Search for the cell housing the specified text and yield its (x, y) center coordinate. 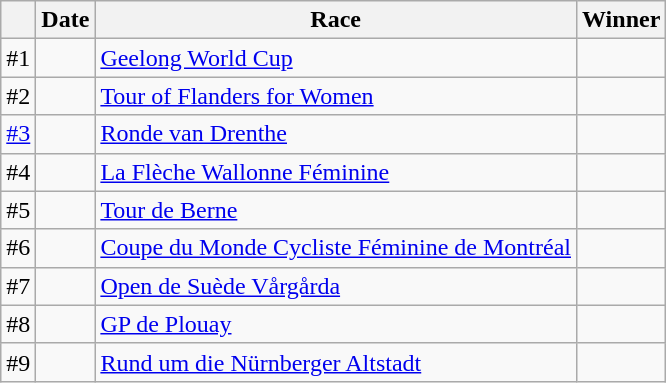
Race (336, 20)
#3 (18, 134)
GP de Plouay (336, 324)
Date (66, 20)
#7 (18, 286)
#6 (18, 248)
#2 (18, 96)
#1 (18, 58)
#8 (18, 324)
Rund um die Nürnberger Altstadt (336, 362)
Coupe du Monde Cycliste Féminine de Montréal (336, 248)
#9 (18, 362)
#5 (18, 210)
Ronde van Drenthe (336, 134)
Geelong World Cup (336, 58)
#4 (18, 172)
Winner (622, 20)
Open de Suède Vårgårda (336, 286)
La Flèche Wallonne Féminine (336, 172)
Tour of Flanders for Women (336, 96)
Tour de Berne (336, 210)
